Provide the (X, Y) coordinate of the cell's center where the given text is located.  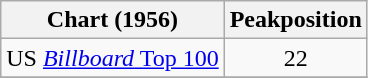
22 (296, 58)
Peakposition (296, 20)
US Billboard Top 100 (112, 58)
Chart (1956) (112, 20)
